Find where the given text appears and provide that cell's center as (X, Y) coordinate. 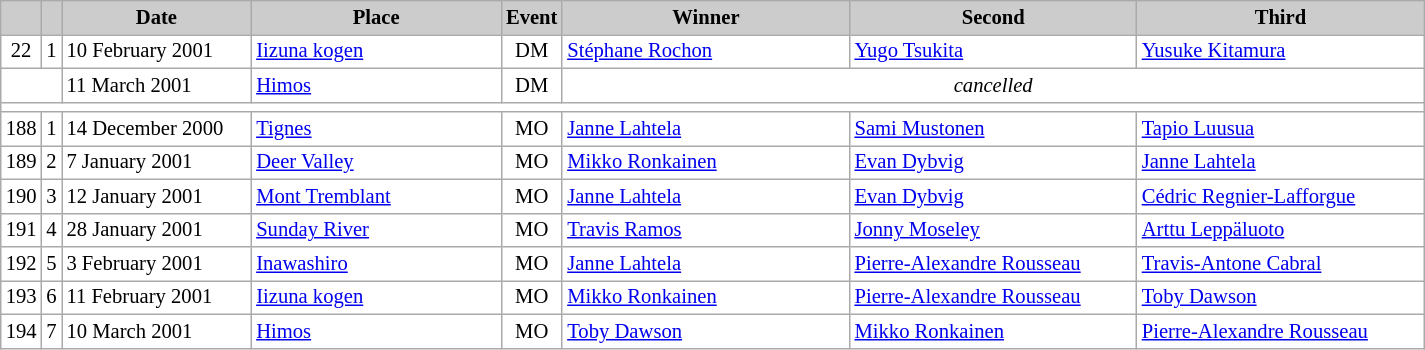
Cédric Regnier-Lafforgue (1280, 196)
191 (22, 230)
cancelled (993, 85)
3 (51, 196)
Inawashiro (376, 263)
Date (157, 17)
22 (22, 51)
Event (532, 17)
189 (22, 162)
5 (51, 263)
7 January 2001 (157, 162)
Jonny Moseley (994, 230)
6 (51, 297)
Travis Ramos (706, 230)
Place (376, 17)
28 January 2001 (157, 230)
Travis-Antone Cabral (1280, 263)
10 February 2001 (157, 51)
Stéphane Rochon (706, 51)
4 (51, 230)
3 February 2001 (157, 263)
192 (22, 263)
7 (51, 331)
Yusuke Kitamura (1280, 51)
Tignes (376, 129)
Tapio Luusua (1280, 129)
Arttu Leppäluoto (1280, 230)
Third (1280, 17)
10 March 2001 (157, 331)
Deer Valley (376, 162)
194 (22, 331)
Second (994, 17)
14 December 2000 (157, 129)
188 (22, 129)
12 January 2001 (157, 196)
2 (51, 162)
Yugo Tsukita (994, 51)
Sami Mustonen (994, 129)
193 (22, 297)
Mont Tremblant (376, 196)
Winner (706, 17)
190 (22, 196)
11 March 2001 (157, 85)
11 February 2001 (157, 297)
Sunday River (376, 230)
